For the text-containing cell, return its midpoint in (x, y) coordinate format. 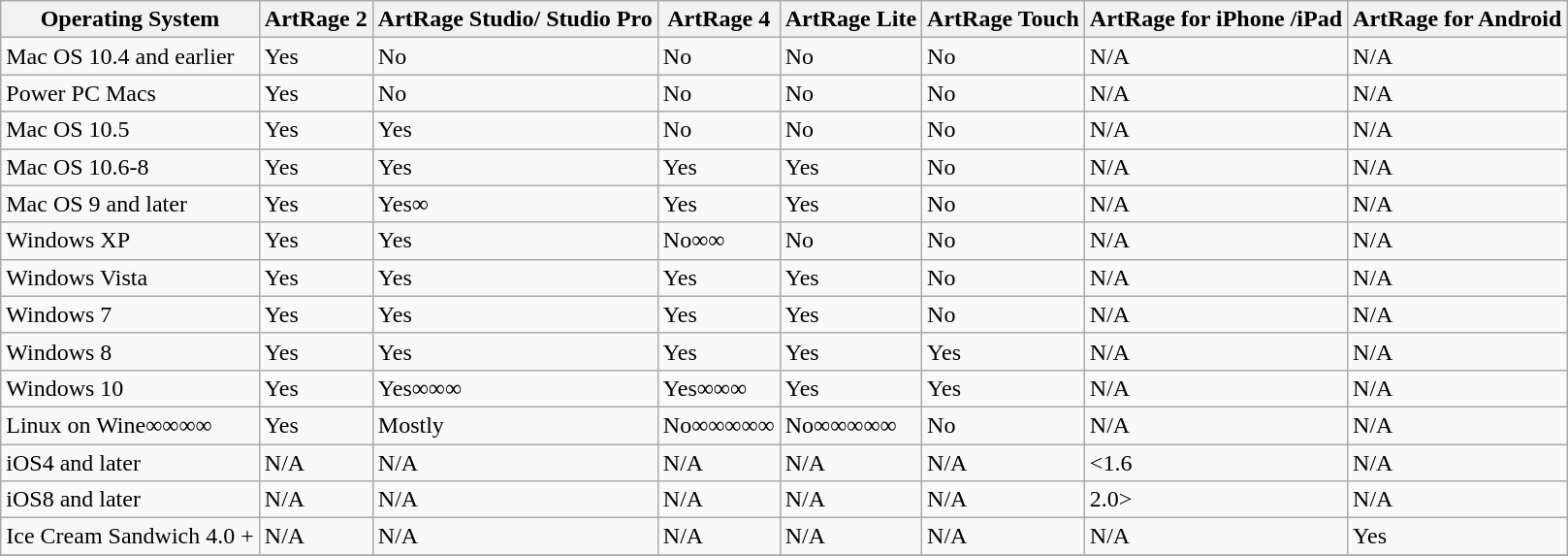
ArtRage Touch (1004, 19)
Windows 10 (130, 388)
ArtRage for iPhone /iPad (1216, 19)
2.0> (1216, 500)
Mac OS 9 and later (130, 204)
<1.6 (1216, 463)
Power PC Macs (130, 93)
ArtRage Lite (850, 19)
No∞∞ (719, 241)
Linux on Wine∞∞∞∞ (130, 425)
Operating System (130, 19)
ArtRage Studio/ Studio Pro (515, 19)
Mac OS 10.5 (130, 130)
iOS8 and later (130, 500)
ArtRage 4 (719, 19)
Mac OS 10.6-8 (130, 167)
Windows Vista (130, 278)
Ice Cream Sandwich 4.0 + (130, 537)
Windows 8 (130, 351)
Yes∞ (515, 204)
iOS4 and later (130, 463)
Windows 7 (130, 314)
Mac OS 10.4 and earlier (130, 56)
ArtRage for Android (1457, 19)
Mostly (515, 425)
ArtRage 2 (316, 19)
Windows XP (130, 241)
